Extract the [X, Y] coordinate from the center of the cell holding the provided text.  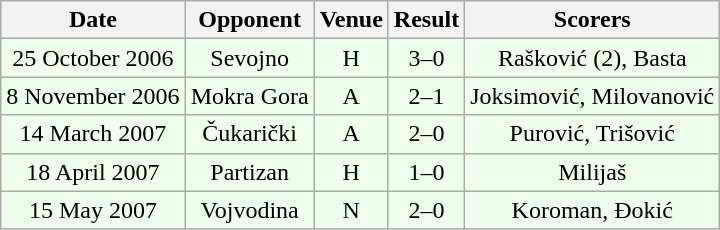
Partizan [250, 172]
15 May 2007 [93, 210]
Mokra Gora [250, 96]
N [351, 210]
Result [426, 20]
14 March 2007 [93, 134]
2–1 [426, 96]
Sevojno [250, 58]
18 April 2007 [93, 172]
Purović, Trišović [592, 134]
Koroman, Đokić [592, 210]
1–0 [426, 172]
3–0 [426, 58]
Vojvodina [250, 210]
Joksimović, Milovanović [592, 96]
Opponent [250, 20]
Čukarički [250, 134]
Rašković (2), Basta [592, 58]
Milijaš [592, 172]
Scorers [592, 20]
8 November 2006 [93, 96]
25 October 2006 [93, 58]
Date [93, 20]
Venue [351, 20]
